Provide the [X, Y] coordinate of the cell's center where the given text is located.  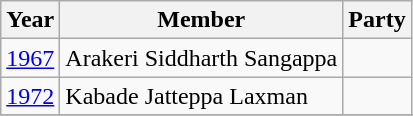
1972 [30, 96]
Member [202, 20]
Party [377, 20]
Year [30, 20]
Kabade Jatteppa Laxman [202, 96]
Arakeri Siddharth Sangappa [202, 58]
1967 [30, 58]
